Find where the given text appears and provide that cell's center as [x, y] coordinate. 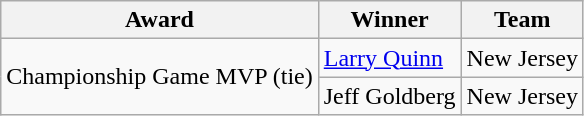
Larry Quinn [390, 58]
Championship Game MVP (tie) [160, 77]
Award [160, 20]
Team [522, 20]
Jeff Goldberg [390, 96]
Winner [390, 20]
